Find where the given text appears and provide that cell's center as (X, Y) coordinate. 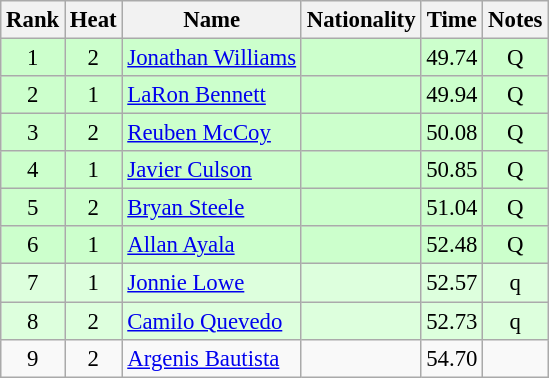
LaRon Bennett (212, 95)
Camilo Quevedo (212, 321)
Notes (516, 20)
Reuben McCoy (212, 133)
Jonathan Williams (212, 58)
50.85 (452, 170)
Bryan Steele (212, 208)
7 (33, 283)
49.94 (452, 95)
51.04 (452, 208)
49.74 (452, 58)
Rank (33, 20)
3 (33, 133)
52.48 (452, 245)
Time (452, 20)
Nationality (360, 20)
Javier Culson (212, 170)
52.73 (452, 321)
50.08 (452, 133)
Jonnie Lowe (212, 283)
54.70 (452, 358)
Argenis Bautista (212, 358)
6 (33, 245)
Name (212, 20)
9 (33, 358)
8 (33, 321)
5 (33, 208)
Heat (94, 20)
4 (33, 170)
Allan Ayala (212, 245)
52.57 (452, 283)
